Return [x, y] of the center of cell containing provided text 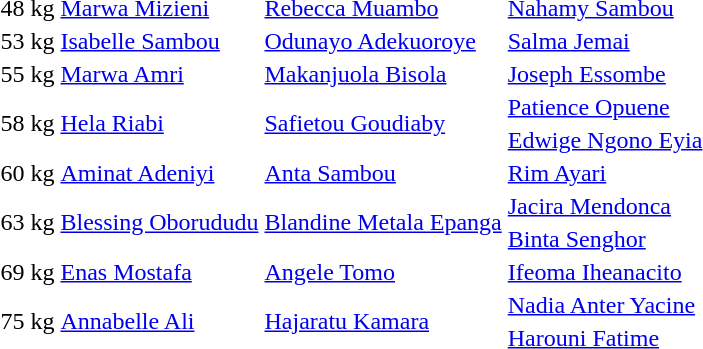
Enas Mostafa [160, 272]
Blandine Metala Epanga [383, 222]
Makanjuola Bisola [383, 74]
Marwa Amri [160, 74]
Aminat Adeniyi [160, 173]
Angele Tomo [383, 272]
Anta Sambou [383, 173]
Hela Riabi [160, 124]
Blessing Oborududu [160, 222]
Odunayo Adekuoroye [383, 41]
Isabelle Sambou [160, 41]
Safietou Goudiaby [383, 124]
